Return the (x, y) coordinate for the center point of the cell that contains the specified text.  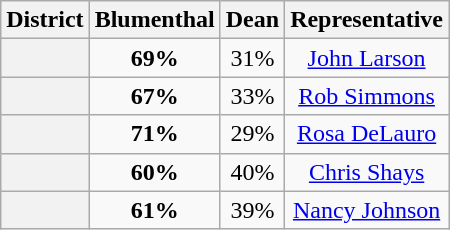
Rob Simmons (367, 96)
District (45, 20)
Rosa DeLauro (367, 134)
Nancy Johnson (367, 210)
61% (154, 210)
69% (154, 58)
Chris Shays (367, 172)
Blumenthal (154, 20)
Dean (252, 20)
Representative (367, 20)
67% (154, 96)
31% (252, 58)
40% (252, 172)
29% (252, 134)
33% (252, 96)
71% (154, 134)
60% (154, 172)
39% (252, 210)
John Larson (367, 58)
